Provide the (X, Y) coordinate of the cell's center where the given text is located.  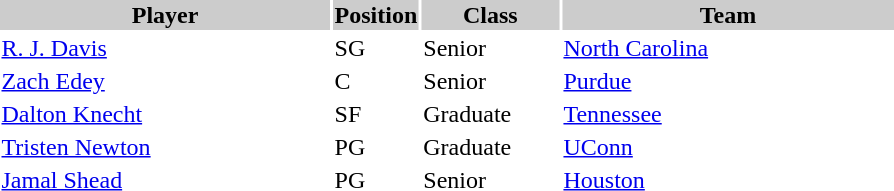
Dalton Knecht (165, 114)
North Carolina (728, 48)
PG (376, 147)
Position (376, 15)
SF (376, 114)
SG (376, 48)
Player (165, 15)
Team (728, 15)
Zach Edey (165, 81)
Tennessee (728, 114)
UConn (728, 147)
Tristen Newton (165, 147)
C (376, 81)
Class (490, 15)
R. J. Davis (165, 48)
Purdue (728, 81)
